Identify which cell holds the provided text, then report its [X, Y] central coordinate. 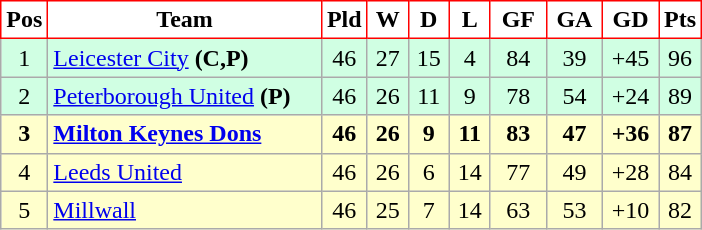
49 [574, 172]
Milton Keynes Dons [185, 134]
+45 [630, 58]
L [470, 20]
+28 [630, 172]
25 [388, 210]
+24 [630, 96]
77 [518, 172]
+36 [630, 134]
5 [24, 210]
Leicester City (C,P) [185, 58]
D [428, 20]
Pos [24, 20]
2 [24, 96]
7 [428, 210]
78 [518, 96]
6 [428, 172]
W [388, 20]
1 [24, 58]
3 [24, 134]
63 [518, 210]
Millwall [185, 210]
+10 [630, 210]
82 [680, 210]
Peterborough United (P) [185, 96]
39 [574, 58]
96 [680, 58]
89 [680, 96]
GD [630, 20]
54 [574, 96]
83 [518, 134]
GA [574, 20]
87 [680, 134]
Leeds United [185, 172]
47 [574, 134]
GF [518, 20]
15 [428, 58]
53 [574, 210]
Pts [680, 20]
Pld [344, 20]
Team [185, 20]
27 [388, 58]
